Return the [x, y] coordinate for the center point of the cell that contains the specified text.  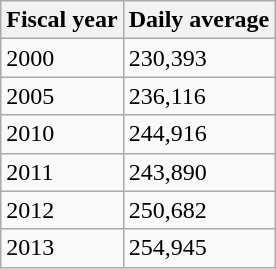
2010 [62, 134]
2005 [62, 96]
230,393 [199, 58]
254,945 [199, 248]
2012 [62, 210]
236,116 [199, 96]
2013 [62, 248]
250,682 [199, 210]
2011 [62, 172]
244,916 [199, 134]
2000 [62, 58]
Fiscal year [62, 20]
243,890 [199, 172]
Daily average [199, 20]
